Capture the cell that displays the provided text and extract its (X, Y) central coordinate. 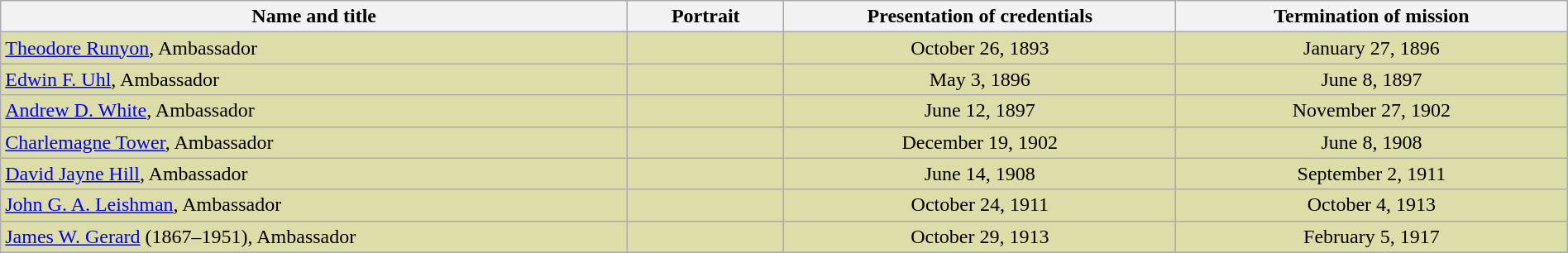
November 27, 1902 (1372, 111)
John G. A. Leishman, Ambassador (314, 205)
June 8, 1897 (1372, 79)
September 2, 1911 (1372, 174)
October 26, 1893 (980, 48)
Name and title (314, 17)
James W. Gerard (1867–1951), Ambassador (314, 236)
Presentation of credentials (980, 17)
June 12, 1897 (980, 111)
October 24, 1911 (980, 205)
February 5, 1917 (1372, 236)
January 27, 1896 (1372, 48)
June 14, 1908 (980, 174)
David Jayne Hill, Ambassador (314, 174)
Theodore Runyon, Ambassador (314, 48)
December 19, 1902 (980, 142)
Edwin F. Uhl, Ambassador (314, 79)
Charlemagne Tower, Ambassador (314, 142)
October 4, 1913 (1372, 205)
Portrait (706, 17)
Termination of mission (1372, 17)
October 29, 1913 (980, 236)
June 8, 1908 (1372, 142)
Andrew D. White, Ambassador (314, 111)
May 3, 1896 (980, 79)
